Return [X, Y] of the center of cell containing provided text 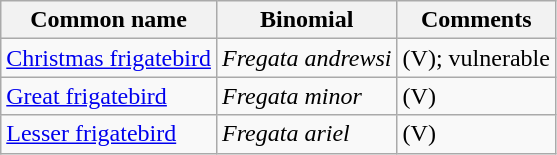
Binomial [306, 20]
Great frigatebird [109, 96]
Fregata andrewsi [306, 58]
Fregata minor [306, 96]
Christmas frigatebird [109, 58]
Comments [476, 20]
(V); vulnerable [476, 58]
Fregata ariel [306, 134]
Common name [109, 20]
Lesser frigatebird [109, 134]
